Identify which cell holds the provided text, then report its [X, Y] central coordinate. 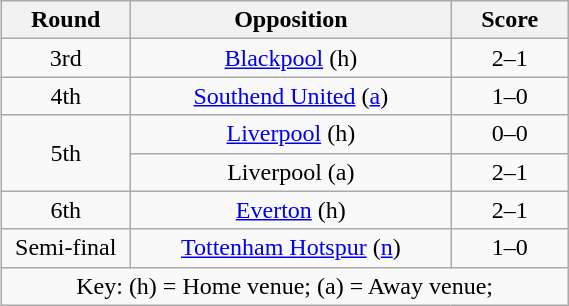
Tottenham Hotspur (n) [290, 248]
0–0 [510, 134]
Liverpool (h) [290, 134]
Semi-final [66, 248]
Everton (h) [290, 210]
5th [66, 153]
6th [66, 210]
Round [66, 20]
Key: (h) = Home venue; (a) = Away venue; [284, 286]
Blackpool (h) [290, 58]
Opposition [290, 20]
3rd [66, 58]
4th [66, 96]
Liverpool (a) [290, 172]
Southend United (a) [290, 96]
Score [510, 20]
